Find where the given text appears and provide that cell's center as [X, Y] coordinate. 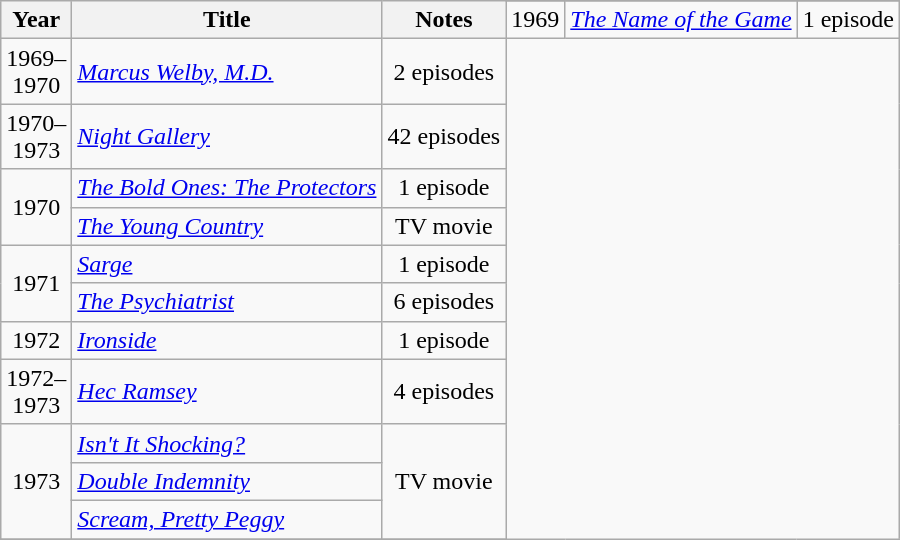
1969–1970 [36, 72]
Night Gallery [227, 136]
The Young Country [227, 226]
The Psychiatrist [227, 302]
Scream, Pretty Peggy [227, 519]
1969 [536, 20]
Double Indemnity [227, 481]
1971 [36, 283]
Title [227, 20]
Hec Ramsey [227, 392]
1970 [36, 207]
The Bold Ones: The Protectors [227, 188]
Sarge [227, 264]
2 episodes [444, 72]
1972–1973 [36, 392]
Notes [444, 20]
1973 [36, 481]
4 episodes [444, 392]
42 episodes [444, 136]
1970–1973 [36, 136]
Isn't It Shocking? [227, 443]
6 episodes [444, 302]
The Name of the Game [681, 20]
Ironside [227, 340]
Year [36, 20]
1972 [36, 340]
Marcus Welby, M.D. [227, 72]
